For the text-containing cell, return its midpoint in (X, Y) coordinate format. 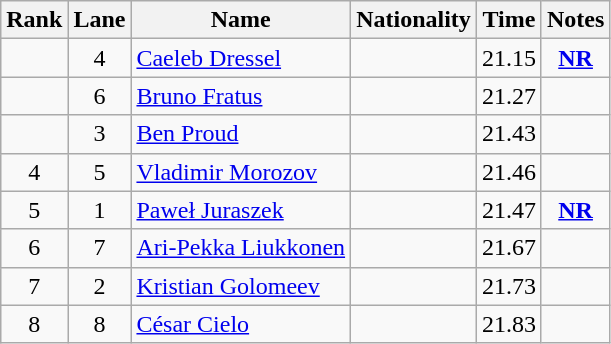
Rank (34, 20)
César Cielo (241, 324)
21.47 (508, 210)
2 (100, 286)
Ben Proud (241, 134)
21.43 (508, 134)
Lane (100, 20)
Time (508, 20)
Name (241, 20)
3 (100, 134)
21.83 (508, 324)
21.67 (508, 248)
Bruno Fratus (241, 96)
Nationality (414, 20)
Paweł Juraszek (241, 210)
21.15 (508, 58)
21.73 (508, 286)
Caeleb Dressel (241, 58)
Vladimir Morozov (241, 172)
21.46 (508, 172)
Notes (575, 20)
Ari-Pekka Liukkonen (241, 248)
1 (100, 210)
21.27 (508, 96)
Kristian Golomeev (241, 286)
